From the cell containing the given text, extract its center point as (x, y) coordinate. 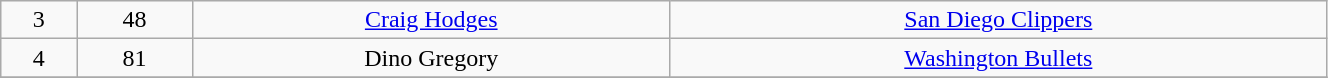
81 (135, 58)
4 (39, 58)
3 (39, 20)
Dino Gregory (431, 58)
Craig Hodges (431, 20)
Washington Bullets (998, 58)
San Diego Clippers (998, 20)
48 (135, 20)
